Return (X, Y) of the center of cell containing provided text 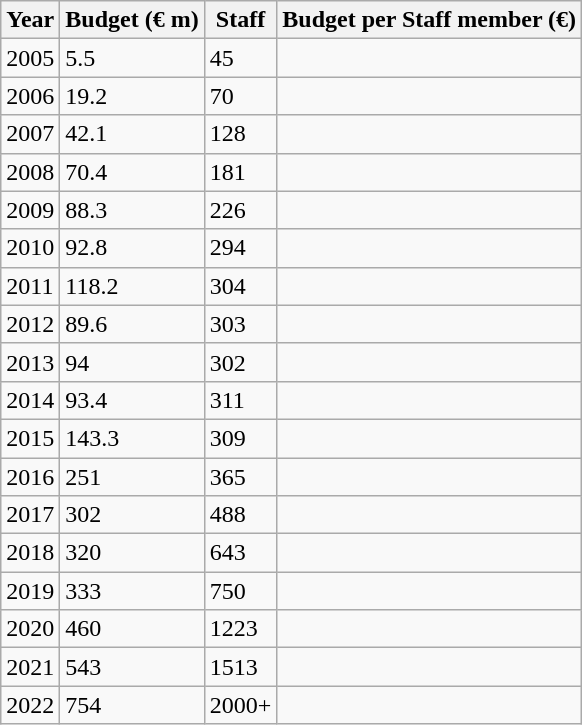
2009 (30, 210)
543 (132, 667)
5.5 (132, 58)
311 (240, 400)
128 (240, 134)
754 (132, 705)
2010 (30, 248)
1223 (240, 629)
2022 (30, 705)
2008 (30, 172)
2020 (30, 629)
2007 (30, 134)
365 (240, 477)
309 (240, 438)
643 (240, 553)
1513 (240, 667)
320 (132, 553)
2015 (30, 438)
2012 (30, 324)
88.3 (132, 210)
2018 (30, 553)
118.2 (132, 286)
Budget (€ m) (132, 20)
294 (240, 248)
Budget per Staff member (€) (430, 20)
2021 (30, 667)
92.8 (132, 248)
2006 (30, 96)
Staff (240, 20)
2013 (30, 362)
93.4 (132, 400)
303 (240, 324)
143.3 (132, 438)
89.6 (132, 324)
42.1 (132, 134)
750 (240, 591)
70 (240, 96)
488 (240, 515)
94 (132, 362)
460 (132, 629)
251 (132, 477)
226 (240, 210)
2000+ (240, 705)
2005 (30, 58)
19.2 (132, 96)
45 (240, 58)
2016 (30, 477)
304 (240, 286)
2019 (30, 591)
Year (30, 20)
2017 (30, 515)
70.4 (132, 172)
333 (132, 591)
2011 (30, 286)
181 (240, 172)
2014 (30, 400)
